Search for the cell housing the specified text and yield its (X, Y) center coordinate. 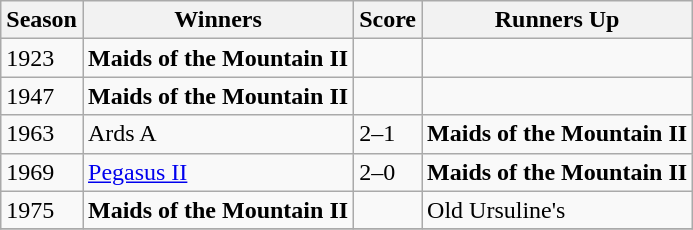
Ards A (218, 134)
1923 (42, 58)
1975 (42, 210)
2–1 (388, 134)
Runners Up (558, 20)
Winners (218, 20)
Score (388, 20)
1969 (42, 172)
1947 (42, 96)
Old Ursuline's (558, 210)
Season (42, 20)
2–0 (388, 172)
1963 (42, 134)
Pegasus II (218, 172)
